From the cell containing the given text, extract its center point as (X, Y) coordinate. 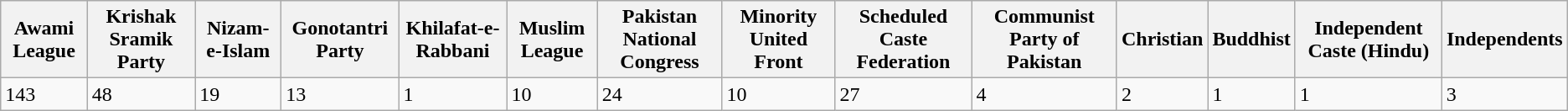
Scheduled Caste Federation (903, 40)
Muslim League (552, 40)
Gonotantri Party (340, 40)
27 (903, 94)
Minority United Front (779, 40)
19 (238, 94)
2 (1162, 94)
Nizam-e-Islam (238, 40)
143 (44, 94)
Communist Party of Pakistan (1044, 40)
13 (340, 94)
Pakistan National Congress (660, 40)
4 (1044, 94)
Christian (1162, 40)
Buddhist (1251, 40)
3 (1504, 94)
Khilafat-e-Rabbani (452, 40)
Independent Caste (Hindu) (1369, 40)
Awami League (44, 40)
48 (141, 94)
Krishak Sramik Party (141, 40)
Independents (1504, 40)
24 (660, 94)
